Provide the (x, y) coordinate of the cell's center where the given text is located.  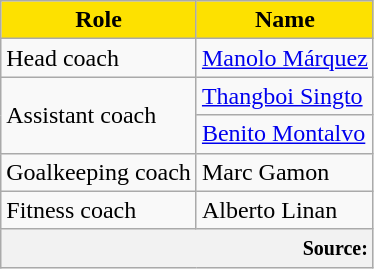
Goalkeeping coach (99, 172)
Source: (188, 248)
Role (99, 20)
Alberto Linan (284, 210)
Thangboi Singto (284, 96)
Manolo Márquez (284, 58)
Benito Montalvo (284, 134)
Fitness coach (99, 210)
Marc Gamon (284, 172)
Name (284, 20)
Assistant coach (99, 115)
Head coach (99, 58)
